Identify which cell holds the provided text, then report its (X, Y) central coordinate. 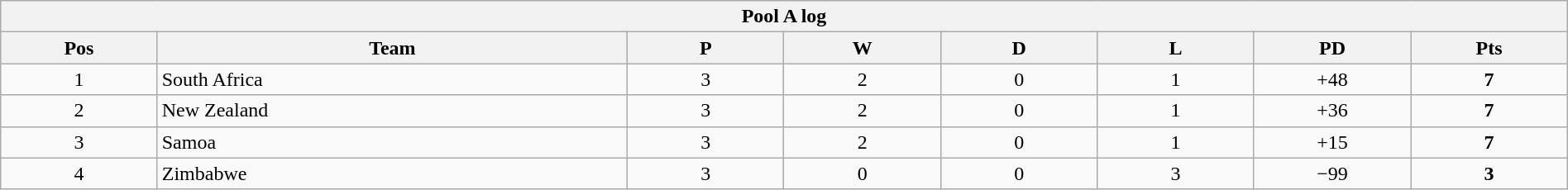
+15 (1331, 142)
Zimbabwe (392, 173)
D (1019, 48)
P (706, 48)
+48 (1331, 79)
4 (79, 173)
Pool A log (784, 17)
New Zealand (392, 111)
Pts (1489, 48)
W (862, 48)
L (1176, 48)
+36 (1331, 111)
Samoa (392, 142)
−99 (1331, 173)
PD (1331, 48)
Pos (79, 48)
Team (392, 48)
South Africa (392, 79)
